Extract the [X, Y] coordinate from the center of the cell holding the provided text.  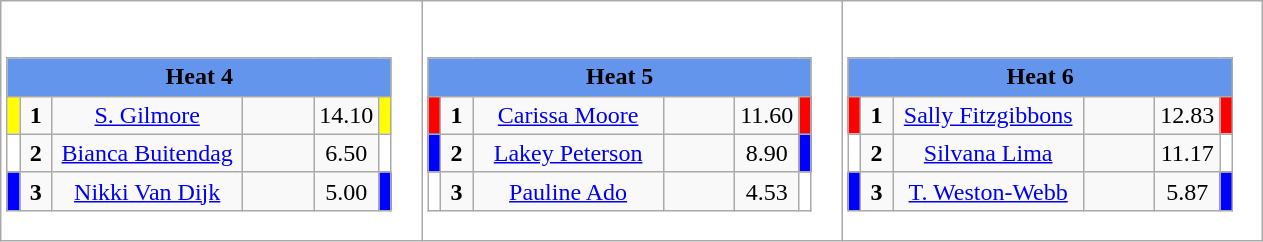
Nikki Van Dijk [148, 191]
12.83 [1188, 115]
S. Gilmore [148, 115]
Heat 6 [1040, 77]
Heat 4 [199, 77]
6.50 [346, 153]
Heat 6 1 Sally Fitzgibbons 12.83 2 Silvana Lima 11.17 3 T. Weston-Webb 5.87 [1052, 121]
5.87 [1188, 191]
Heat 5 1 Carissa Moore 11.60 2 Lakey Peterson 8.90 3 Pauline Ado 4.53 [632, 121]
Sally Fitzgibbons [988, 115]
Bianca Buitendag [148, 153]
Carissa Moore [568, 115]
11.17 [1188, 153]
14.10 [346, 115]
Silvana Lima [988, 153]
8.90 [767, 153]
11.60 [767, 115]
5.00 [346, 191]
T. Weston-Webb [988, 191]
Pauline Ado [568, 191]
Heat 4 1 S. Gilmore 14.10 2 Bianca Buitendag 6.50 3 Nikki Van Dijk 5.00 [212, 121]
4.53 [767, 191]
Lakey Peterson [568, 153]
Heat 5 [620, 77]
